Return the (X, Y) coordinate for the center point of the cell that contains the specified text.  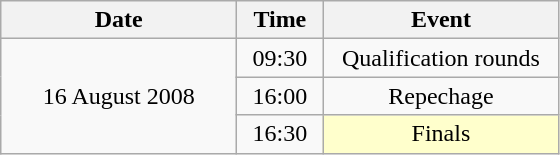
Event (441, 20)
09:30 (280, 58)
Date (119, 20)
16:00 (280, 96)
16:30 (280, 134)
Qualification rounds (441, 58)
Time (280, 20)
Repechage (441, 96)
Finals (441, 134)
16 August 2008 (119, 96)
